Return (x, y) of the center of cell containing provided text 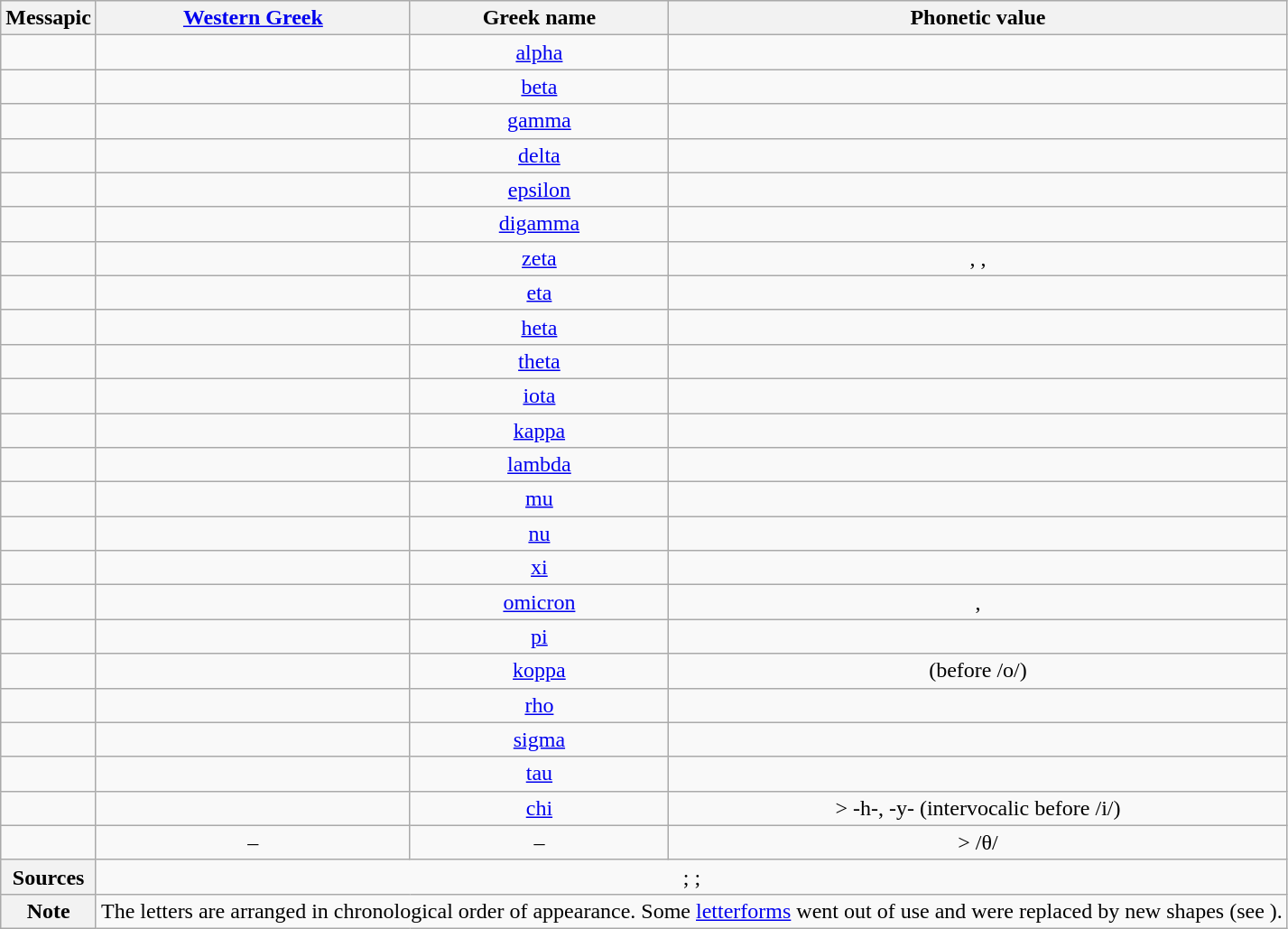
theta (539, 361)
lambda (539, 465)
Messapic (49, 18)
Sources (49, 877)
, (978, 602)
alpha (539, 52)
> -h-, -y- (intervocalic before /i/) (978, 808)
beta (539, 87)
rho (539, 705)
omicron (539, 602)
Note (49, 911)
pi (539, 636)
sigma (539, 739)
zeta (539, 258)
heta (539, 327)
Western Greek (253, 18)
chi (539, 808)
xi (539, 568)
(before /o/) (978, 671)
mu (539, 499)
The letters are arranged in chronological order of appearance. Some letterforms went out of use and were replaced by new shapes (see ). (691, 911)
epsilon (539, 190)
Phonetic value (978, 18)
delta (539, 155)
Greek name (539, 18)
tau (539, 774)
> /θ/ (978, 842)
nu (539, 534)
eta (539, 293)
digamma (539, 224)
; ; (691, 877)
kappa (539, 431)
koppa (539, 671)
gamma (539, 121)
iota (539, 395)
, , (978, 258)
